Capture the cell that displays the provided text and extract its (x, y) central coordinate. 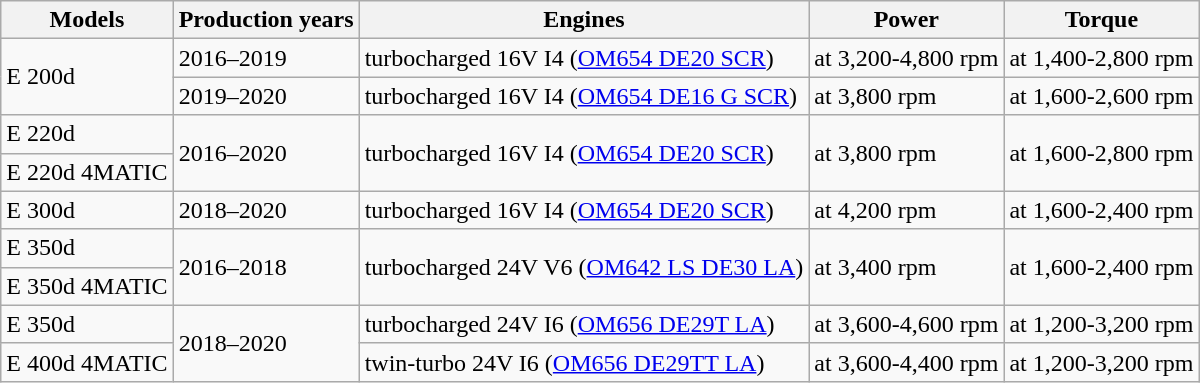
2016–2018 (266, 267)
at 4,200 rpm (906, 210)
at 3,400 rpm (906, 267)
Torque (1102, 20)
E 220d 4MATIC (87, 172)
E 220d (87, 134)
E 200d (87, 77)
twin-turbo 24V I6 (OM656 DE29TT LA) (584, 362)
E 300d (87, 210)
at 1,600-2,800 rpm (1102, 153)
turbocharged 24V V6 (OM642 LS DE30 LA) (584, 267)
at 3,600-4,600 rpm (906, 324)
2016–2019 (266, 58)
Production years (266, 20)
E 400d 4MATIC (87, 362)
at 1,600-2,600 rpm (1102, 96)
2019–2020 (266, 96)
at 1,400-2,800 rpm (1102, 58)
E 350d 4MATIC (87, 286)
turbocharged 24V I6 (OM656 DE29T LA) (584, 324)
Engines (584, 20)
2016–2020 (266, 153)
turbocharged 16V I4 (OM654 DE16 G SCR) (584, 96)
Models (87, 20)
at 3,600-4,400 rpm (906, 362)
Power (906, 20)
at 3,200-4,800 rpm (906, 58)
